Detect which cell encompasses the target text, then output its (X, Y) center coordinate. 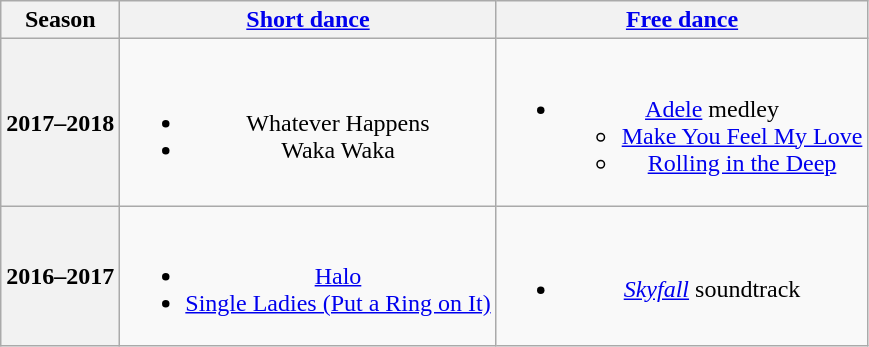
Halo Single Ladies (Put a Ring on It) (308, 276)
2017–2018 (60, 122)
Skyfall soundtrack (682, 276)
Whatever Happens Waka Waka (308, 122)
Free dance (682, 20)
2016–2017 (60, 276)
Season (60, 20)
Short dance (308, 20)
Adele medleyMake You Feel My LoveRolling in the Deep (682, 122)
